Capture the cell that displays the provided text and extract its [x, y] central coordinate. 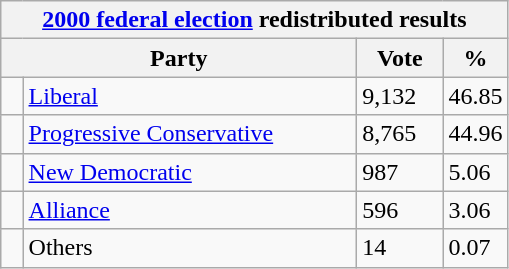
2000 federal election redistributed results [254, 20]
44.96 [476, 134]
Liberal [190, 96]
8,765 [400, 134]
14 [400, 248]
Party [179, 58]
0.07 [476, 248]
Alliance [190, 210]
New Democratic [190, 172]
46.85 [476, 96]
Others [190, 248]
987 [400, 172]
Vote [400, 58]
Progressive Conservative [190, 134]
% [476, 58]
596 [400, 210]
3.06 [476, 210]
5.06 [476, 172]
9,132 [400, 96]
